Find where the given text appears and provide that cell's center as (X, Y) coordinate. 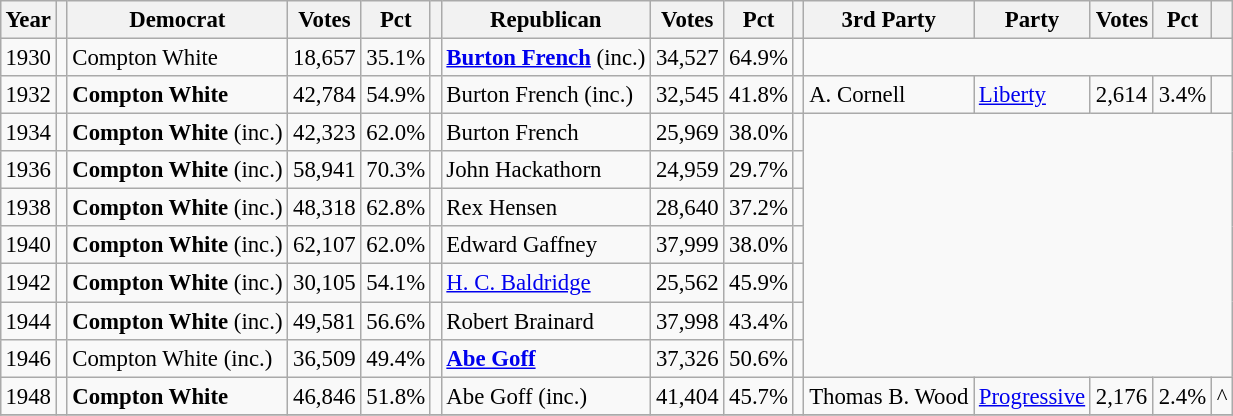
32,545 (688, 95)
Robert Brainard (546, 321)
62,107 (324, 245)
1940 (28, 245)
1944 (28, 321)
45.7% (758, 396)
56.6% (396, 321)
2,176 (1122, 396)
37.2% (758, 208)
Rex Hensen (546, 208)
50.6% (758, 358)
25,562 (688, 283)
51.8% (396, 396)
H. C. Baldridge (546, 283)
2,614 (1122, 95)
24,959 (688, 170)
49.4% (396, 358)
1942 (28, 283)
1932 (28, 95)
29.7% (758, 170)
42,784 (324, 95)
Party (1032, 20)
25,969 (688, 133)
37,999 (688, 245)
36,509 (324, 358)
Abe Goff (inc.) (546, 396)
Progressive (1032, 396)
37,998 (688, 321)
64.9% (758, 57)
30,105 (324, 283)
43.4% (758, 321)
42,323 (324, 133)
Year (28, 20)
54.9% (396, 95)
Abe Goff (546, 358)
Burton French (546, 133)
18,657 (324, 57)
^ (1222, 396)
28,640 (688, 208)
1930 (28, 57)
54.1% (396, 283)
1946 (28, 358)
41.8% (758, 95)
46,846 (324, 396)
John Hackathorn (546, 170)
41,404 (688, 396)
62.8% (396, 208)
Thomas B. Wood (889, 396)
1936 (28, 170)
1948 (28, 396)
Republican (546, 20)
34,527 (688, 57)
70.3% (396, 170)
2.4% (1182, 396)
3rd Party (889, 20)
48,318 (324, 208)
58,941 (324, 170)
35.1% (396, 57)
1938 (28, 208)
3.4% (1182, 95)
Democrat (178, 20)
45.9% (758, 283)
49,581 (324, 321)
1934 (28, 133)
Liberty (1032, 95)
37,326 (688, 358)
Edward Gaffney (546, 245)
A. Cornell (889, 95)
